Detect which cell encompasses the target text, then output its (x, y) center coordinate. 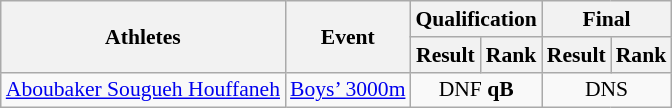
Event (348, 36)
Final (606, 19)
Aboubaker Sougueh Houffaneh (143, 90)
Athletes (143, 36)
DNS (606, 90)
Qualification (476, 19)
Boys’ 3000m (348, 90)
DNF qB (476, 90)
